Detect which cell encompasses the target text, then output its (X, Y) center coordinate. 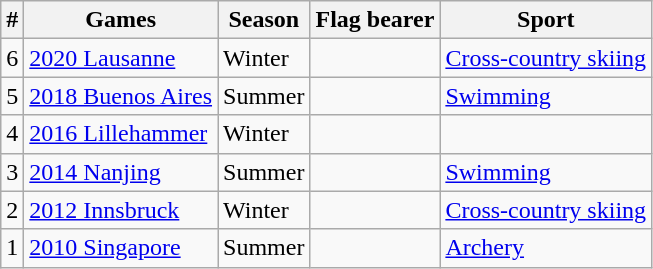
Season (264, 20)
4 (12, 134)
Games (121, 20)
2 (12, 210)
Sport (546, 20)
Archery (546, 248)
2012 Innsbruck (121, 210)
1 (12, 248)
5 (12, 96)
6 (12, 58)
# (12, 20)
2014 Nanjing (121, 172)
3 (12, 172)
2020 Lausanne (121, 58)
2016 Lillehammer (121, 134)
2018 Buenos Aires (121, 96)
2010 Singapore (121, 248)
Flag bearer (375, 20)
